Provide the [x, y] coordinate of the cell's center where the given text is located.  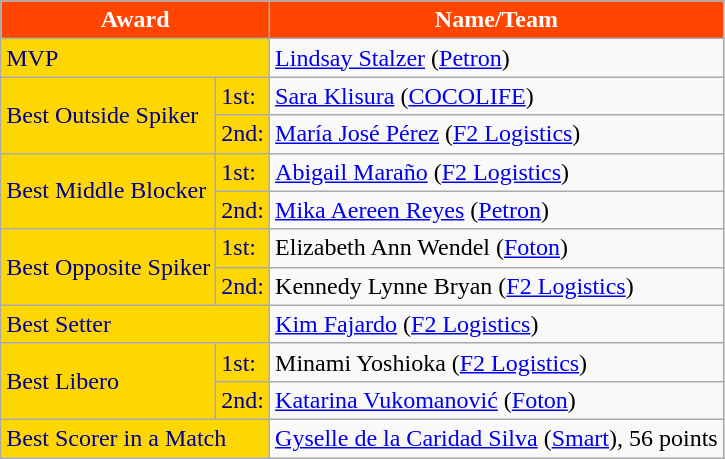
Sara Klisura (COCOLIFE) [497, 96]
Lindsay Stalzer (Petron) [497, 58]
Katarina Vukomanović (Foton) [497, 400]
Best Outside Spiker [108, 115]
Best Scorer in a Match [136, 438]
Best Middle Blocker [108, 191]
Name/Team [497, 20]
Kim Fajardo (F2 Logistics) [497, 324]
Best Opposite Spiker [108, 267]
Mika Aereen Reyes (Petron) [497, 210]
Best Setter [136, 324]
Award [136, 20]
Gyselle de la Caridad Silva (Smart), 56 points [497, 438]
María José Pérez (F2 Logistics) [497, 134]
Abigail Maraño (F2 Logistics) [497, 172]
MVP [136, 58]
Elizabeth Ann Wendel (Foton) [497, 248]
Kennedy Lynne Bryan (F2 Logistics) [497, 286]
Minami Yoshioka (F2 Logistics) [497, 362]
Best Libero [108, 381]
